For the text-containing cell, return its midpoint in [x, y] coordinate format. 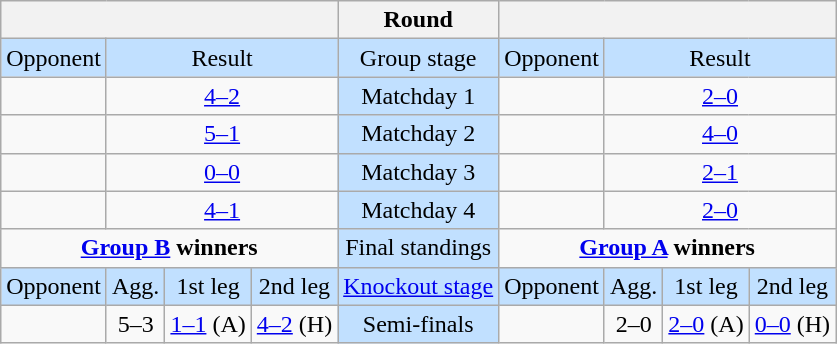
Matchday 2 [418, 134]
Group stage [418, 58]
0–0 (H) [792, 324]
Round [418, 20]
1–1 (A) [208, 324]
4–2 (H) [294, 324]
5–3 [135, 324]
4–2 [222, 96]
Semi-finals [418, 324]
Final standings [418, 248]
2–1 [720, 172]
Group B winners [170, 248]
2–0 (A) [706, 324]
Knockout stage [418, 286]
Matchday 1 [418, 96]
4–0 [720, 134]
0–0 [222, 172]
Matchday 4 [418, 210]
4–1 [222, 210]
Matchday 3 [418, 172]
Group A winners [668, 248]
5–1 [222, 134]
